Capture the cell that displays the provided text and extract its (X, Y) central coordinate. 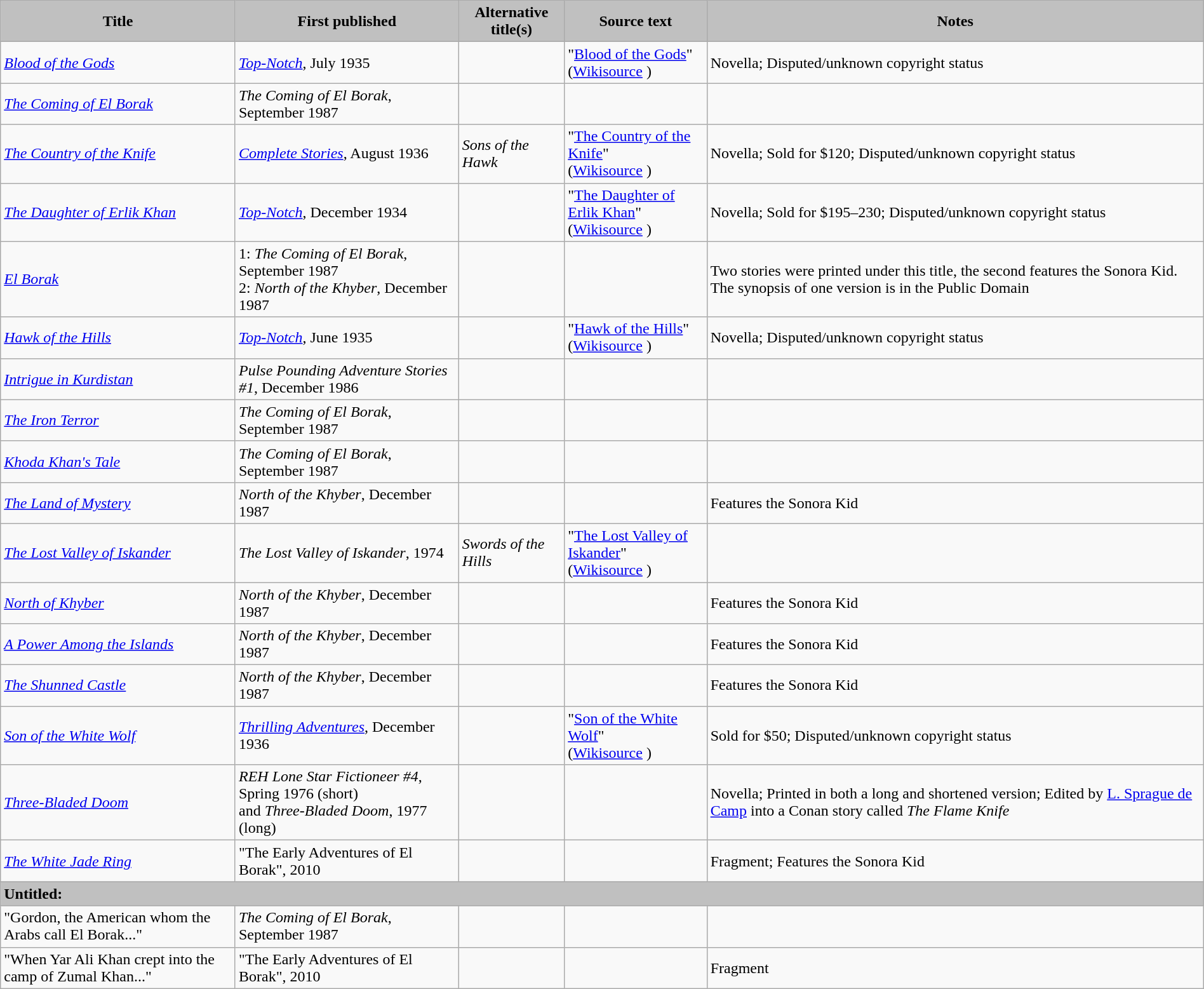
Complete Stories, August 1936 (347, 154)
Fragment (955, 968)
"When Yar Ali Khan crept into the camp of Zumal Khan..." (118, 968)
Two stories were printed under this title, the second features the Sonora Kid. The synopsis of one version is in the Public Domain (955, 279)
The Lost Valley of Iskander (118, 553)
Novella; Sold for $120; Disputed/unknown copyright status (955, 154)
The Coming of El Borak (118, 104)
Three-Bladed Doom (118, 803)
Pulse Pounding Adventure Stories #1, December 1986 (347, 379)
Novella; Sold for $195–230; Disputed/unknown copyright status (955, 212)
The Land of Mystery (118, 503)
The Daughter of Erlik Khan (118, 212)
Title (118, 22)
The White Jade Ring (118, 861)
Blood of the Gods (118, 62)
Alternative title(s) (512, 22)
1: The Coming of El Borak, September 19872: North of the Khyber, December 1987 (347, 279)
North of Khyber (118, 602)
Sold for $50; Disputed/unknown copyright status (955, 736)
Top-Notch, June 1935 (347, 338)
Source text (636, 22)
Notes (955, 22)
"The Lost Valley of Iskander" (Wikisource ) (636, 553)
Son of the White Wolf (118, 736)
Untitled: (602, 894)
A Power Among the Islands (118, 644)
Top-Notch, July 1935 (347, 62)
Hawk of the Hills (118, 338)
"Gordon, the American whom the Arabs call El Borak..." (118, 926)
The Country of the Knife (118, 154)
El Borak (118, 279)
Sons of the Hawk (512, 154)
The Lost Valley of Iskander, 1974 (347, 553)
The Iron Terror (118, 420)
Swords of the Hills (512, 553)
First published (347, 22)
The Shunned Castle (118, 686)
Thrilling Adventures, December 1936 (347, 736)
"Hawk of the Hills" (Wikisource ) (636, 338)
Novella; Printed in both a long and shortened version; Edited by L. Sprague de Camp into a Conan story called The Flame Knife (955, 803)
Khoda Khan's Tale (118, 461)
"Blood of the Gods" (Wikisource ) (636, 62)
"The Country of the Knife" (Wikisource ) (636, 154)
Fragment; Features the Sonora Kid (955, 861)
REH Lone Star Fictioneer #4, Spring 1976 (short)and Three-Bladed Doom, 1977 (long) (347, 803)
Intrigue in Kurdistan (118, 379)
Top-Notch, December 1934 (347, 212)
"The Daughter of Erlik Khan" (Wikisource ) (636, 212)
"Son of the White Wolf" (Wikisource ) (636, 736)
